Scan for the cell matching the given text and deliver its (x, y) coordinate at center. 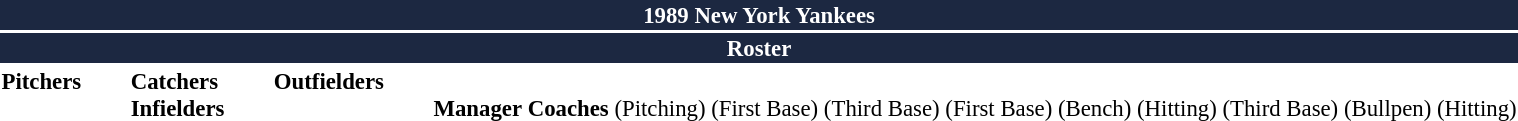
Roster (759, 48)
1989 New York Yankees (759, 15)
